Search for the cell housing the specified text and yield its (x, y) center coordinate. 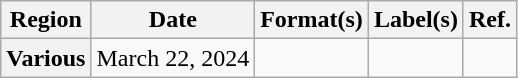
Various (46, 58)
March 22, 2024 (173, 58)
Region (46, 20)
Ref. (490, 20)
Format(s) (312, 20)
Label(s) (416, 20)
Date (173, 20)
